Output the [X, Y] coordinate of the center of the cell containing the given text.  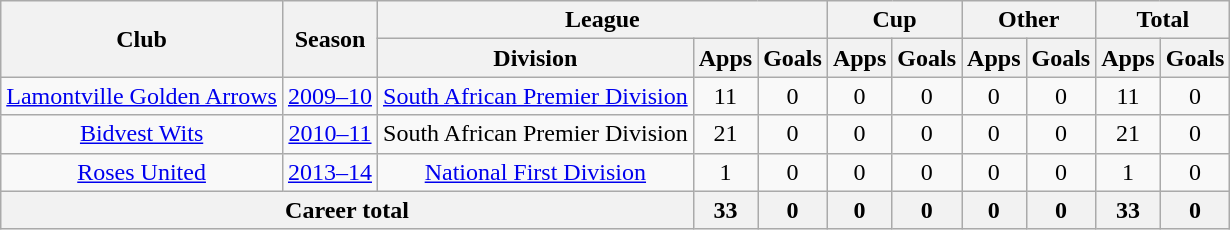
Club [142, 39]
Division [536, 58]
Lamontville Golden Arrows [142, 96]
2013–14 [330, 172]
2009–10 [330, 96]
Season [330, 39]
National First Division [536, 172]
Cup [894, 20]
2010–11 [330, 134]
Bidvest Wits [142, 134]
Career total [347, 210]
Total [1163, 20]
League [603, 20]
Other [1029, 20]
Roses United [142, 172]
